Locate the cell with the specified text and output its [x, y] center coordinate. 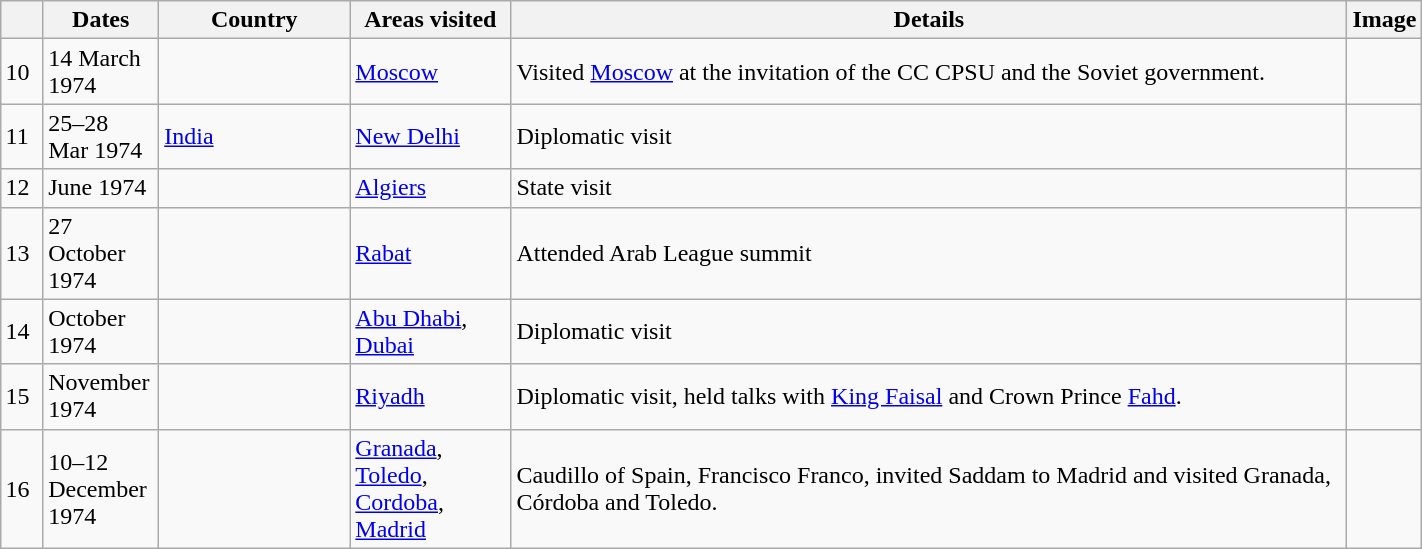
13 [22, 253]
June 1974 [101, 188]
Caudillo of Spain, Francisco Franco, invited Saddam to Madrid and visited Granada, Córdoba and Toledo. [929, 488]
Visited Moscow at the invitation of the CC CPSU and the Soviet government. [929, 72]
India [254, 136]
Abu Dhabi, Dubai [430, 332]
11 [22, 136]
14 March 1974 [101, 72]
Moscow [430, 72]
Country [254, 20]
Areas visited [430, 20]
October 1974 [101, 332]
25–28 Mar 1974 [101, 136]
Attended Arab League summit [929, 253]
Riyadh [430, 396]
Image [1384, 20]
14 [22, 332]
Rabat [430, 253]
15 [22, 396]
November 1974 [101, 396]
16 [22, 488]
Algiers [430, 188]
Diplomatic visit, held talks with King Faisal and Crown Prince Fahd. [929, 396]
10 [22, 72]
Details [929, 20]
New Delhi [430, 136]
10–12 December 1974 [101, 488]
Dates [101, 20]
12 [22, 188]
State visit [929, 188]
Granada, Toledo, Cordoba, Madrid [430, 488]
27 October 1974 [101, 253]
